Search for the cell housing the specified text and yield its (X, Y) center coordinate. 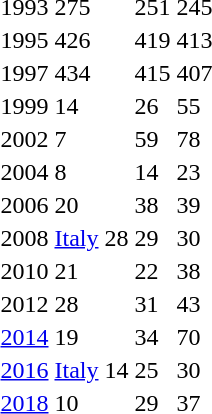
Italy 28 (92, 238)
22 (152, 271)
419 (152, 40)
26 (152, 106)
19 (92, 337)
25 (152, 370)
38 (152, 205)
34 (152, 337)
Italy 14 (92, 370)
21 (92, 271)
28 (92, 304)
7 (92, 139)
31 (152, 304)
20 (92, 205)
434 (92, 73)
415 (152, 73)
426 (92, 40)
29 (152, 238)
8 (92, 172)
59 (152, 139)
